Scan for the cell matching the given text and deliver its [x, y] coordinate at center. 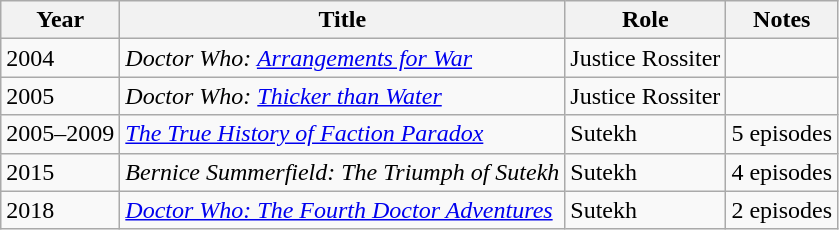
2004 [60, 58]
2015 [60, 172]
Role [646, 20]
4 episodes [782, 172]
Notes [782, 20]
Title [342, 20]
2018 [60, 210]
5 episodes [782, 134]
Doctor Who: Thicker than Water [342, 96]
2005 [60, 96]
2005–2009 [60, 134]
The True History of Faction Paradox [342, 134]
Year [60, 20]
Doctor Who: Arrangements for War [342, 58]
2 episodes [782, 210]
Bernice Summerfield: The Triumph of Sutekh [342, 172]
Doctor Who: The Fourth Doctor Adventures [342, 210]
